Output the (x, y) coordinate of the center of the cell containing the given text.  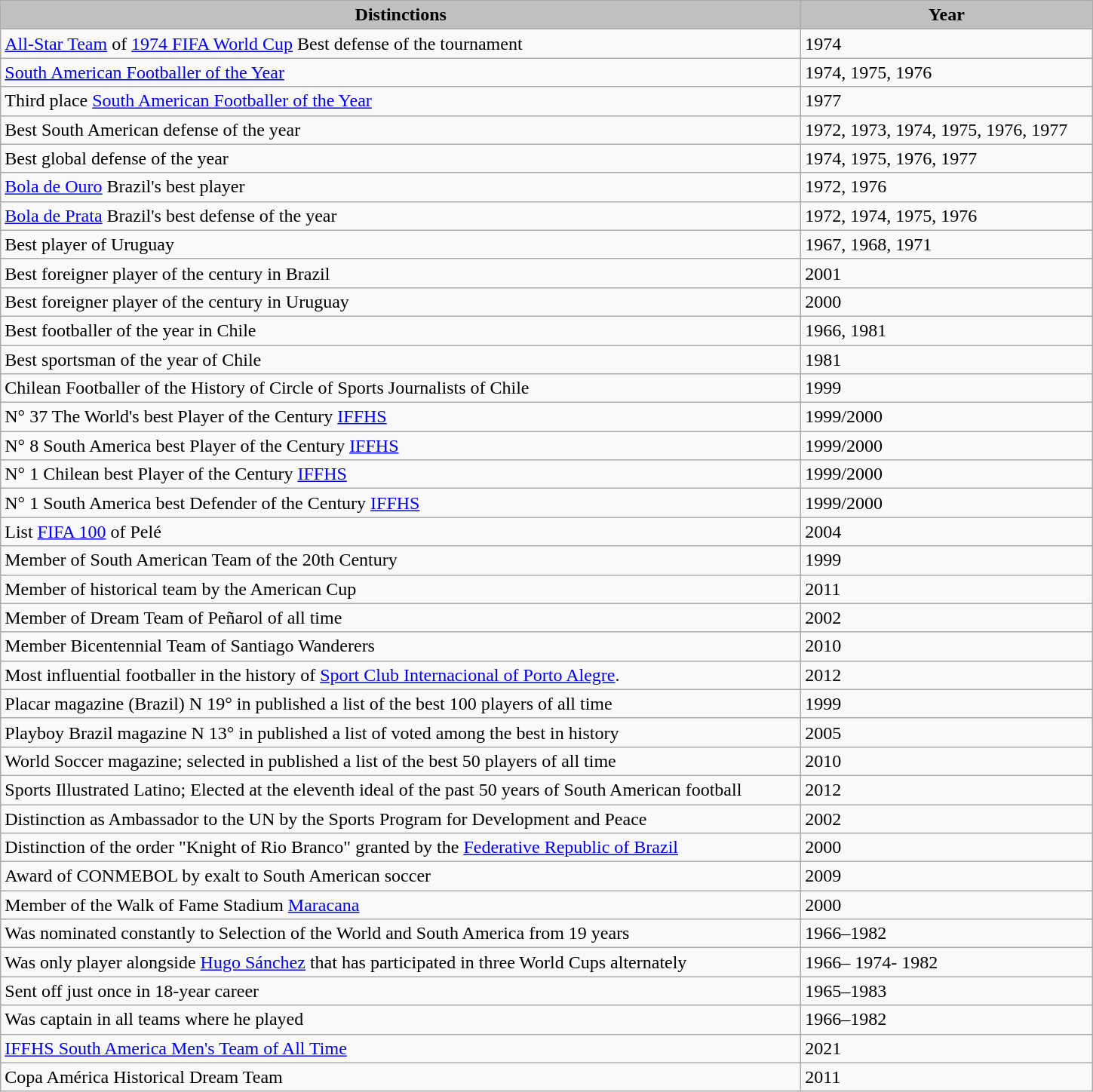
Was nominated constantly to Selection of the World and South America from 19 years (401, 934)
1974 (947, 44)
2004 (947, 532)
Best footballer of the year in Chile (401, 330)
Most influential footballer in the history of Sport Club Internacional of Porto Alegre. (401, 675)
Year (947, 15)
2001 (947, 273)
1977 (947, 101)
Best sportsman of the year of Chile (401, 360)
2005 (947, 732)
Sports Illustrated Latino; Elected at the eleventh ideal of the past 50 years of South American football (401, 790)
Sent off just once in 18-year career (401, 991)
Best player of Uruguay (401, 244)
1966, 1981 (947, 330)
1966– 1974- 1982 (947, 962)
List FIFA 100 of Pelé (401, 532)
1967, 1968, 1971 (947, 244)
Distinction of the order "Knight of Rio Branco" granted by the Federative Republic of Brazil (401, 848)
1974, 1975, 1976 (947, 72)
Best foreigner player of the century in Uruguay (401, 302)
N° 1 Chilean best Player of the Century IFFHS (401, 474)
N° 37 The World's best Player of the Century IFFHS (401, 417)
1965–1983 (947, 991)
Bola de Prata Brazil's best defense of the year (401, 216)
Was captain in all teams where he played (401, 1020)
South American Footballer of the Year (401, 72)
Chilean Footballer of the History of Circle of Sports Journalists of Chile (401, 388)
Playboy Brazil magazine N 13° in published a list of voted among the best in history (401, 732)
IFFHS South America Men's Team of All Time (401, 1048)
Member of historical team by the American Cup (401, 589)
Member of Dream Team of Peñarol of all time (401, 618)
1972, 1973, 1974, 1975, 1976, 1977 (947, 130)
Distinction as Ambassador to the UN by the Sports Program for Development and Peace (401, 818)
Member of South American Team of the 20th Century (401, 560)
Third place South American Footballer of the Year (401, 101)
1974, 1975, 1976, 1977 (947, 158)
World Soccer magazine; selected in published a list of the best 50 players of all time (401, 761)
Distinctions (401, 15)
N° 1 South America best Defender of the Century IFFHS (401, 503)
2009 (947, 876)
N° 8 South America best Player of the Century IFFHS (401, 446)
Copa América Historical Dream Team (401, 1077)
Member Bicentennial Team of Santiago Wanderers (401, 646)
1972, 1974, 1975, 1976 (947, 216)
1981 (947, 360)
Best South American defense of the year (401, 130)
Best foreigner player of the century in Brazil (401, 273)
Award of CONMEBOL by exalt to South American soccer (401, 876)
Placar magazine (Brazil) N 19° in published a list of the best 100 players of all time (401, 704)
1972, 1976 (947, 187)
Member of the Walk of Fame Stadium Maracana (401, 905)
2021 (947, 1048)
Was only player alongside Hugo Sánchez that has participated in three World Cups alternately (401, 962)
Bola de Ouro Brazil's best player (401, 187)
Best global defense of the year (401, 158)
All-Star Team of 1974 FIFA World Cup Best defense of the tournament (401, 44)
